From the cell containing the given text, extract its center point as (X, Y) coordinate. 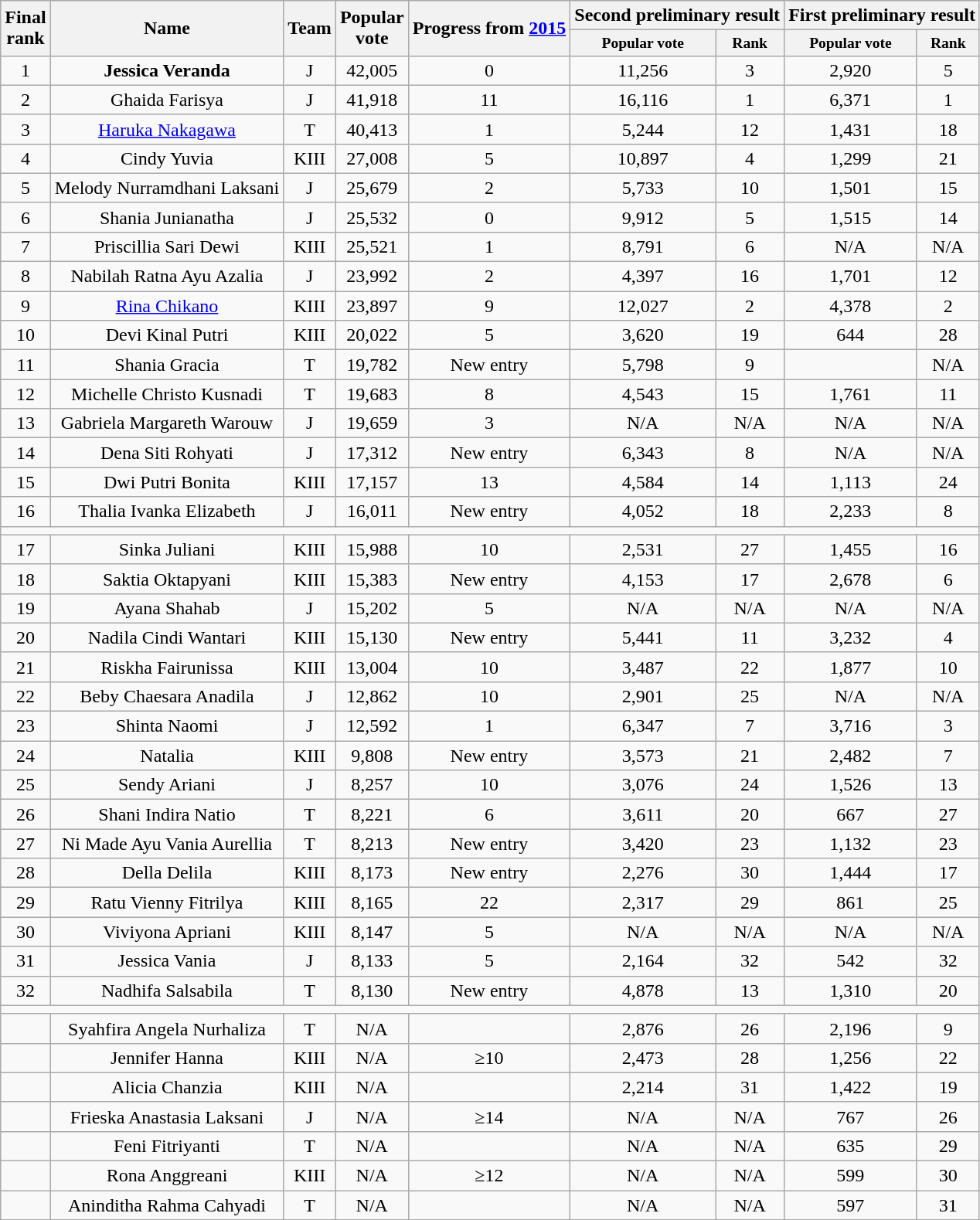
15,988 (372, 549)
40,413 (372, 129)
Natalia (167, 756)
1,310 (850, 991)
4,378 (850, 306)
16,011 (372, 511)
Devi Kinal Putri (167, 335)
8,147 (372, 932)
19,659 (372, 423)
2,901 (643, 696)
5,441 (643, 637)
11,256 (643, 70)
16,116 (643, 100)
1,501 (850, 188)
2,276 (643, 873)
Beby Chaesara Anadila (167, 696)
3,573 (643, 756)
4,153 (643, 579)
41,918 (372, 100)
Michelle Christo Kusnadi (167, 394)
≥12 (489, 1176)
2,214 (643, 1087)
Progress from 2015 (489, 28)
23,897 (372, 306)
Rona Anggreani (167, 1176)
4,543 (643, 394)
Shani Indira Natio (167, 814)
8,221 (372, 814)
27,008 (372, 158)
Team (310, 28)
2,876 (643, 1028)
2,317 (643, 902)
4,397 (643, 277)
Feni Fitriyanti (167, 1146)
Thalia Ivanka Elizabeth (167, 511)
644 (850, 335)
861 (850, 902)
5,244 (643, 129)
1,113 (850, 482)
1,422 (850, 1087)
42,005 (372, 70)
12,862 (372, 696)
Viviyona Apriani (167, 932)
6,371 (850, 100)
Nabilah Ratna Ayu Azalia (167, 277)
Nadila Cindi Wantari (167, 637)
1,701 (850, 277)
Sendy Ariani (167, 785)
Ratu Vienny Fitrilya (167, 902)
Popularvote (372, 28)
3,716 (850, 726)
25,521 (372, 246)
Dena Siti Rohyati (167, 453)
2,233 (850, 511)
1,299 (850, 158)
Jennifer Hanna (167, 1058)
Jessica Vania (167, 961)
1,431 (850, 129)
8,791 (643, 246)
Gabriela Margareth Warouw (167, 423)
Shania Junianatha (167, 217)
4,052 (643, 511)
23,992 (372, 277)
≥10 (489, 1058)
9,912 (643, 217)
2,473 (643, 1058)
3,611 (643, 814)
17,312 (372, 453)
2,482 (850, 756)
4,584 (643, 482)
17,157 (372, 482)
8,130 (372, 991)
542 (850, 961)
Frieska Anastasia Laksani (167, 1116)
Ni Made Ayu Vania Aurellia (167, 844)
Della Delila (167, 873)
10,897 (643, 158)
Saktia Oktapyani (167, 579)
12,027 (643, 306)
Shinta Naomi (167, 726)
3,420 (643, 844)
6,343 (643, 453)
635 (850, 1146)
Second preliminary result (677, 15)
25,532 (372, 217)
20,022 (372, 335)
Shania Gracia (167, 365)
8,173 (372, 873)
Dwi Putri Bonita (167, 482)
9,808 (372, 756)
Nadhifa Salsabila (167, 991)
19,683 (372, 394)
1,761 (850, 394)
8,257 (372, 785)
1,455 (850, 549)
2,196 (850, 1028)
2,920 (850, 70)
3,076 (643, 785)
1,444 (850, 873)
8,133 (372, 961)
Cindy Yuvia (167, 158)
3,232 (850, 637)
19,782 (372, 365)
597 (850, 1205)
Riskha Fairunissa (167, 667)
4,878 (643, 991)
1,526 (850, 785)
≥14 (489, 1116)
Jessica Veranda (167, 70)
1,877 (850, 667)
Finalrank (26, 28)
1,515 (850, 217)
Name (167, 28)
Ayana Shahab (167, 608)
767 (850, 1116)
13,004 (372, 667)
12,592 (372, 726)
5,733 (643, 188)
1,132 (850, 844)
6,347 (643, 726)
1,256 (850, 1058)
2,531 (643, 549)
2,678 (850, 579)
3,620 (643, 335)
Sinka Juliani (167, 549)
Aninditha Rahma Cahyadi (167, 1205)
8,213 (372, 844)
15,202 (372, 608)
2,164 (643, 961)
3,487 (643, 667)
Rina Chikano (167, 306)
15,383 (372, 579)
First preliminary result (883, 15)
Alicia Chanzia (167, 1087)
599 (850, 1176)
Syahfira Angela Nurhaliza (167, 1028)
5,798 (643, 365)
667 (850, 814)
8,165 (372, 902)
Ghaida Farisya (167, 100)
Melody Nurramdhani Laksani (167, 188)
Priscillia Sari Dewi (167, 246)
Haruka Nakagawa (167, 129)
15,130 (372, 637)
25,679 (372, 188)
